Search for the cell housing the specified text and yield its (x, y) center coordinate. 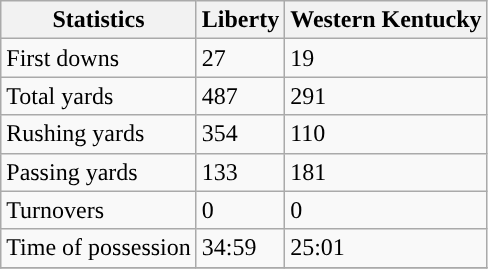
487 (240, 96)
Passing yards (99, 172)
354 (240, 134)
Statistics (99, 20)
291 (386, 96)
Western Kentucky (386, 20)
110 (386, 134)
Rushing yards (99, 134)
Total yards (99, 96)
First downs (99, 58)
19 (386, 58)
27 (240, 58)
Time of possession (99, 248)
25:01 (386, 248)
Liberty (240, 20)
Turnovers (99, 210)
181 (386, 172)
34:59 (240, 248)
133 (240, 172)
